From the cell containing the given text, extract its center point as (X, Y) coordinate. 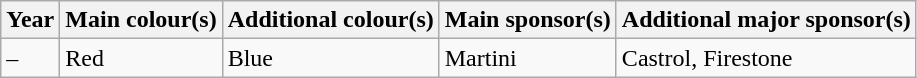
Additional colour(s) (330, 20)
Additional major sponsor(s) (766, 20)
Main colour(s) (141, 20)
Red (141, 58)
Castrol, Firestone (766, 58)
Main sponsor(s) (528, 20)
Martini (528, 58)
Blue (330, 58)
– (30, 58)
Year (30, 20)
